Return the (X, Y) coordinate for the center point of the cell that contains the specified text.  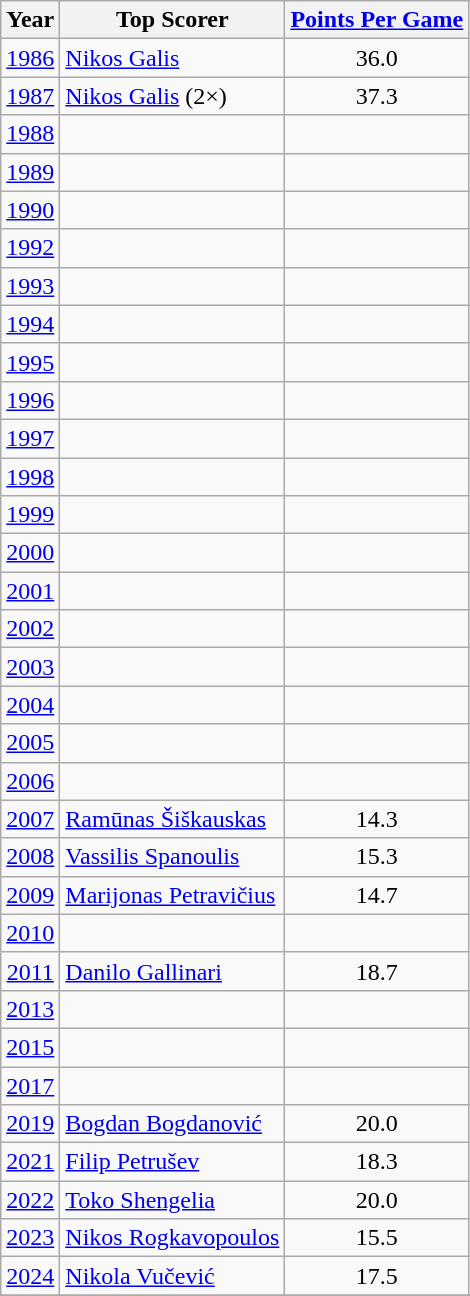
18.7 (377, 971)
2017 (30, 1085)
Danilo Gallinari (172, 971)
Ramūnas Šiškauskas (172, 819)
1998 (30, 477)
2011 (30, 971)
2006 (30, 781)
Nikola Vučević (172, 1276)
Nikos Rogkavopoulos (172, 1238)
1990 (30, 210)
Nikos Galis (2×) (172, 96)
1986 (30, 58)
2000 (30, 553)
Nikos Galis (172, 58)
2023 (30, 1238)
Filip Petrušev (172, 1162)
2004 (30, 705)
Marijonas Petravičius (172, 895)
1989 (30, 172)
2001 (30, 591)
37.3 (377, 96)
2013 (30, 1009)
2005 (30, 743)
1999 (30, 515)
Bogdan Bogdanović (172, 1124)
Vassilis Spanoulis (172, 857)
2009 (30, 895)
Points Per Game (377, 20)
17.5 (377, 1276)
Toko Shengelia (172, 1200)
1996 (30, 400)
Year (30, 20)
2021 (30, 1162)
36.0 (377, 58)
1993 (30, 286)
2002 (30, 629)
14.7 (377, 895)
2010 (30, 933)
2019 (30, 1124)
2024 (30, 1276)
1994 (30, 324)
2003 (30, 667)
15.5 (377, 1238)
1988 (30, 134)
1997 (30, 438)
2022 (30, 1200)
2015 (30, 1047)
1987 (30, 96)
18.3 (377, 1162)
2008 (30, 857)
Top Scorer (172, 20)
15.3 (377, 857)
2007 (30, 819)
14.3 (377, 819)
1992 (30, 248)
1995 (30, 362)
